From the cell containing the given text, extract its center point as (x, y) coordinate. 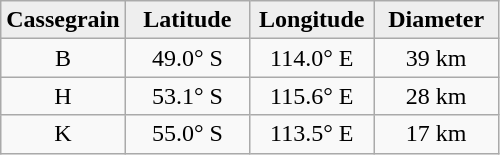
Longitude (312, 20)
17 km (436, 134)
H (63, 96)
114.0° E (312, 58)
115.6° E (312, 96)
39 km (436, 58)
113.5° E (312, 134)
Diameter (436, 20)
Latitude (187, 20)
28 km (436, 96)
B (63, 58)
Cassegrain (63, 20)
53.1° S (187, 96)
49.0° S (187, 58)
K (63, 134)
55.0° S (187, 134)
